Output the [x, y] coordinate of the center of the cell containing the given text.  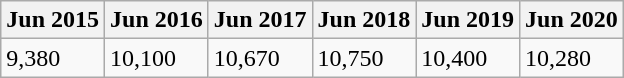
10,750 [364, 58]
9,380 [53, 58]
Jun 2015 [53, 20]
Jun 2016 [157, 20]
10,280 [572, 58]
10,100 [157, 58]
Jun 2018 [364, 20]
10,400 [468, 58]
Jun 2017 [260, 20]
10,670 [260, 58]
Jun 2020 [572, 20]
Jun 2019 [468, 20]
